Return the (X, Y) coordinate for the center point of the cell that contains the specified text.  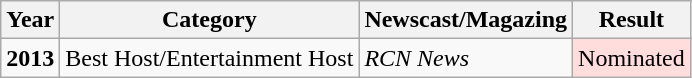
Newscast/Magazing (466, 20)
Nominated (632, 58)
RCN News (466, 58)
Best Host/Entertainment Host (210, 58)
Year (30, 20)
Category (210, 20)
2013 (30, 58)
Result (632, 20)
